Pinpoint the cell where the given text exists, returning its (X, Y) midpoint coordinate. 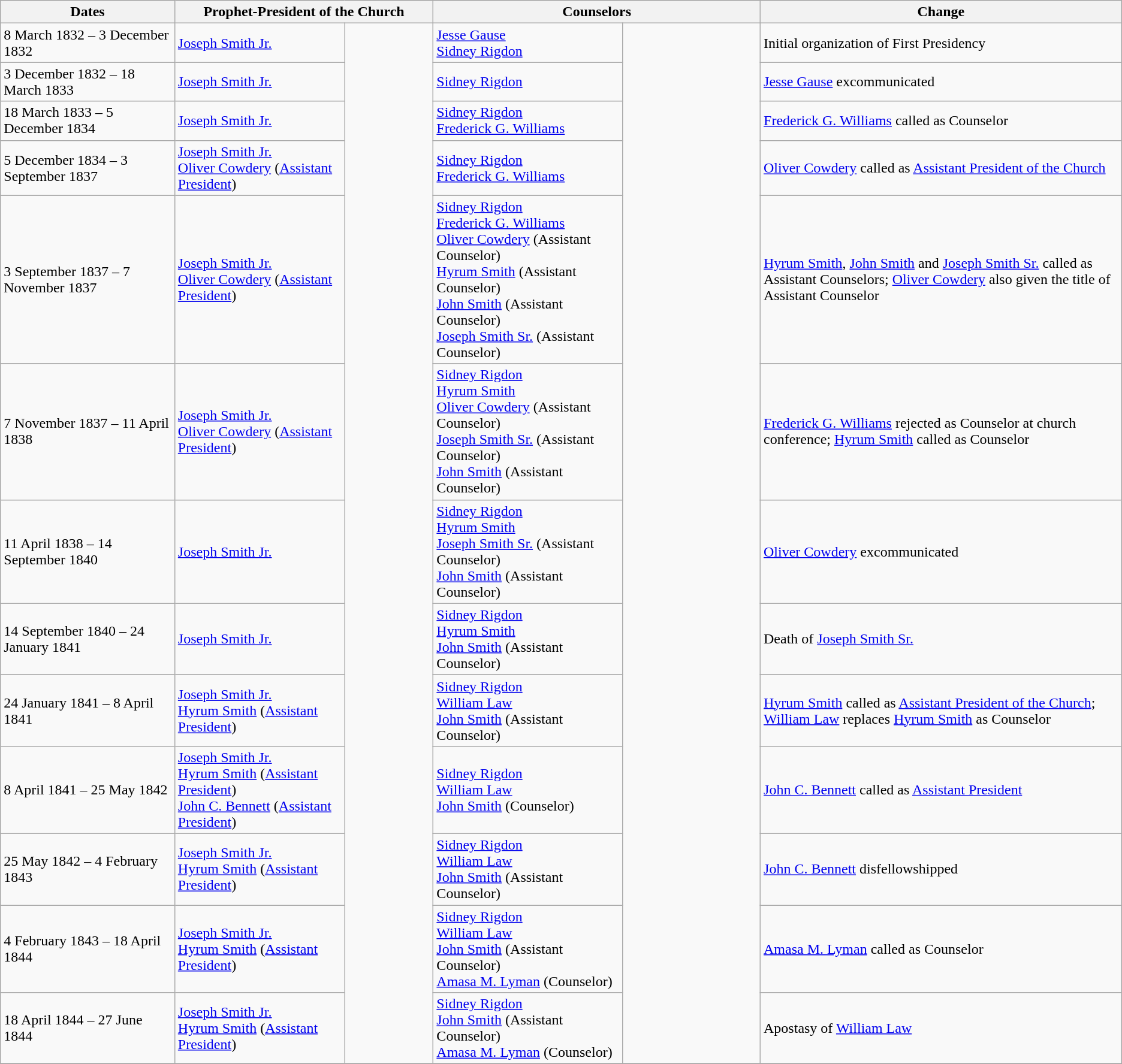
14 September 1840 – 24 January 1841 (88, 639)
18 March 1833 – 5 December 1834 (88, 121)
John C. Bennett called as Assistant President (941, 790)
25 May 1842 – 4 February 1843 (88, 869)
Amasa M. Lyman called as Counselor (941, 948)
Counselors (597, 12)
3 September 1837 – 7 November 1837 (88, 279)
Joseph Smith Jr.Hyrum Smith (Assistant President)John C. Bennett (Assistant President) (260, 790)
18 April 1844 – 27 June 1844 (88, 1028)
Death of Joseph Smith Sr. (941, 639)
Sidney RigdonHyrum SmithJohn Smith (Assistant Counselor) (528, 639)
Oliver Cowdery excommunicated (941, 551)
11 April 1838 – 14 September 1840 (88, 551)
Sidney RigdonWilliam LawJohn Smith (Counselor) (528, 790)
3 December 1832 – 18 March 1833 (88, 81)
8 March 1832 – 3 December 1832 (88, 43)
Jesse GauseSidney Rigdon (528, 43)
Hyrum Smith called as Assistant President of the Church; William Law replaces Hyrum Smith as Counselor (941, 711)
24 January 1841 – 8 April 1841 (88, 711)
5 December 1834 – 3 September 1837 (88, 168)
7 November 1837 – 11 April 1838 (88, 431)
Sidney Rigdon (528, 81)
Sidney RigdonHyrum SmithJoseph Smith Sr. (Assistant Counselor)John Smith (Assistant Counselor) (528, 551)
Oliver Cowdery called as Assistant President of the Church (941, 168)
John C. Bennett disfellowshipped (941, 869)
Sidney RigdonWilliam LawJohn Smith (Assistant Counselor)Amasa M. Lyman (Counselor) (528, 948)
Change (941, 12)
Frederick G. Williams called as Counselor (941, 121)
Prophet-President of the Church (304, 12)
Dates (88, 12)
Hyrum Smith, John Smith and Joseph Smith Sr. called as Assistant Counselors; Oliver Cowdery also given the title of Assistant Counselor (941, 279)
Initial organization of First Presidency (941, 43)
Jesse Gause excommunicated (941, 81)
Sidney RigdonHyrum SmithOliver Cowdery (Assistant Counselor)Joseph Smith Sr. (Assistant Counselor)John Smith (Assistant Counselor) (528, 431)
Frederick G. Williams rejected as Counselor at church conference; Hyrum Smith called as Counselor (941, 431)
4 February 1843 – 18 April 1844 (88, 948)
Apostasy of William Law (941, 1028)
8 April 1841 – 25 May 1842 (88, 790)
Sidney RigdonJohn Smith (Assistant Counselor)Amasa M. Lyman (Counselor) (528, 1028)
